Return (X, Y) of the center of cell containing provided text 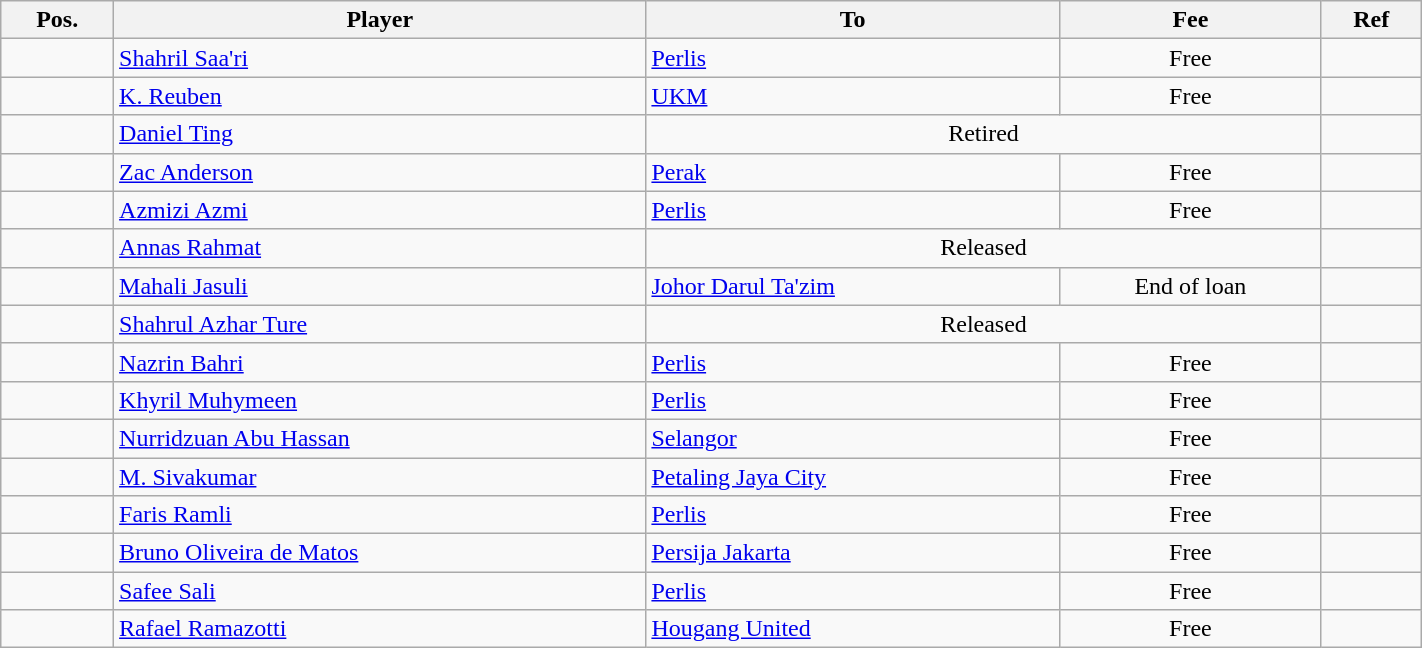
Safee Sali (380, 591)
To (853, 20)
Nurridzuan Abu Hassan (380, 438)
Persija Jakarta (853, 553)
Petaling Jaya City (853, 477)
Khyril Muhymeen (380, 400)
Ref (1371, 20)
K. Reuben (380, 96)
Shahrul Azhar Ture (380, 324)
Player (380, 20)
Johor Darul Ta'zim (853, 286)
Nazrin Bahri (380, 362)
Selangor (853, 438)
Pos. (58, 20)
Zac Anderson (380, 172)
Bruno Oliveira de Matos (380, 553)
Fee (1191, 20)
Shahril Saa'ri (380, 58)
Rafael Ramazotti (380, 629)
Azmizi Azmi (380, 210)
M. Sivakumar (380, 477)
Retired (984, 134)
Mahali Jasuli (380, 286)
Faris Ramli (380, 515)
End of loan (1191, 286)
Hougang United (853, 629)
Daniel Ting (380, 134)
Perak (853, 172)
Annas Rahmat (380, 248)
UKM (853, 96)
